Scan for the cell matching the given text and deliver its (x, y) coordinate at center. 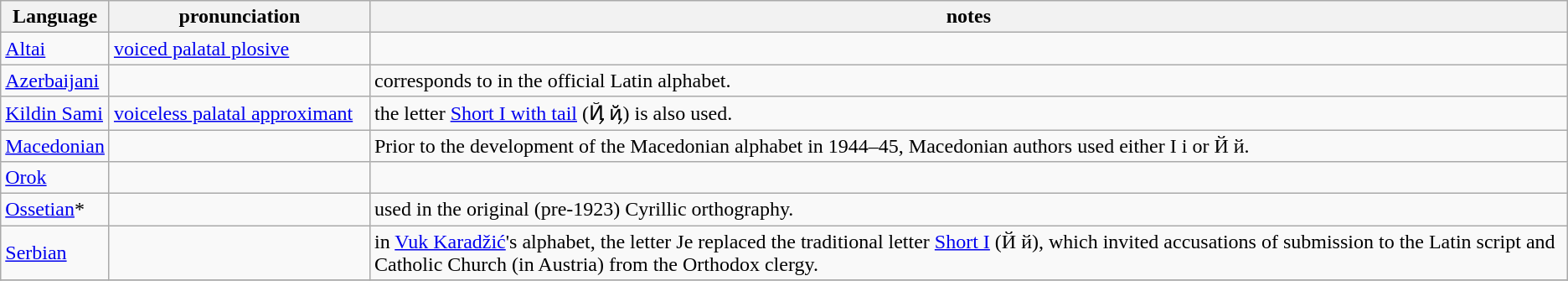
voiced palatal plosive (240, 49)
Serbian (55, 253)
notes (968, 17)
pronunciation (240, 17)
Macedonian (55, 145)
Language (55, 17)
voiceless palatal approximant (240, 113)
the letter Short I with tail (Ҋ ҋ) is also used. (968, 113)
Ossetian* (55, 210)
Kildin Sami (55, 113)
used in the original (pre-1923) Cyrillic orthography. (968, 210)
Prior to the development of the Macedonian alphabet in 1944–45, Macedonian authors used either І і or Й й. (968, 145)
Orok (55, 178)
Altai (55, 49)
Azerbaijani (55, 81)
corresponds to in the official Latin alphabet. (968, 81)
